Scan for the cell matching the given text and deliver its [X, Y] coordinate at center. 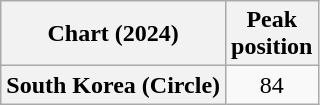
Peakposition [272, 34]
South Korea (Circle) [114, 85]
84 [272, 85]
Chart (2024) [114, 34]
